Detect which cell encompasses the target text, then output its (X, Y) center coordinate. 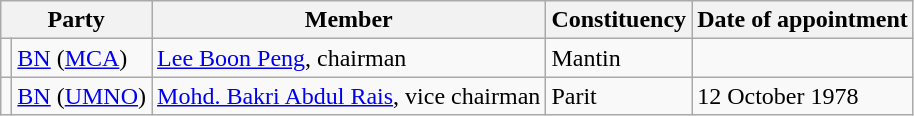
Parit (619, 96)
12 October 1978 (803, 96)
BN (UMNO) (82, 96)
Member (349, 20)
BN (MCA) (82, 58)
Party (76, 20)
Mohd. Bakri Abdul Rais, vice chairman (349, 96)
Date of appointment (803, 20)
Lee Boon Peng, chairman (349, 58)
Mantin (619, 58)
Constituency (619, 20)
